Find where the given text appears and provide that cell's center as (X, Y) coordinate. 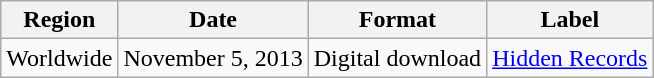
Worldwide (60, 58)
Label (570, 20)
November 5, 2013 (213, 58)
Region (60, 20)
Digital download (397, 58)
Date (213, 20)
Format (397, 20)
Hidden Records (570, 58)
